Find where the given text appears and provide that cell's center as (X, Y) coordinate. 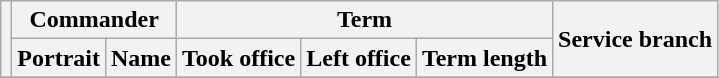
Term (365, 20)
Portrait (59, 58)
Commander (94, 20)
Left office (359, 58)
Took office (239, 58)
Term length (484, 58)
Service branch (636, 39)
Name (140, 58)
